Provide the (x, y) coordinate of the cell's center where the given text is located.  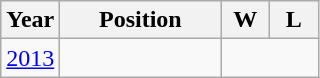
W (246, 20)
Year (30, 20)
2013 (30, 58)
L (294, 20)
Position (140, 20)
